Output the [X, Y] coordinate of the center of the cell containing the given text.  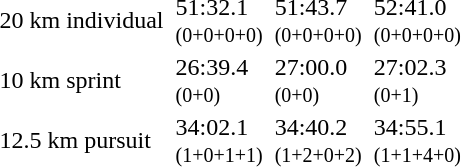
26:39.4(0+0) [219, 80]
27:00.0(0+0) [318, 80]
